Scan for the cell matching the given text and deliver its [X, Y] coordinate at center. 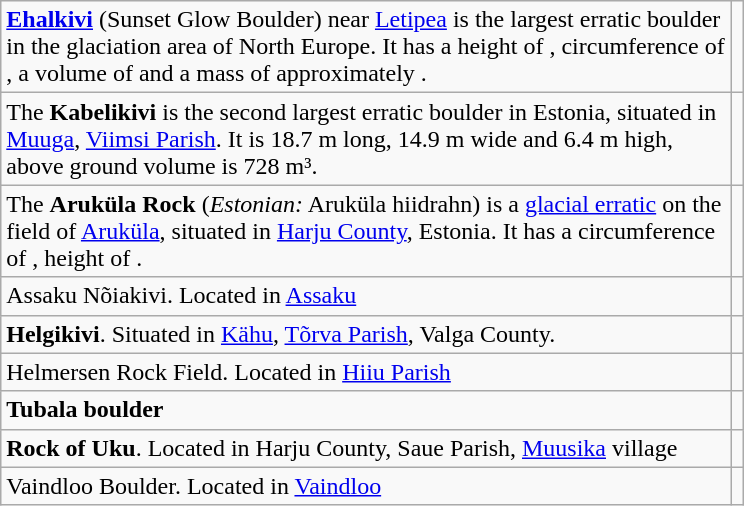
Vaindloo Boulder. Located in Vaindloo [366, 486]
Helmersen Rock Field. Located in Hiiu Parish [366, 372]
Assaku Nõiakivi. Located in Assaku [366, 296]
Rock of Uku. Located in Harju County, Saue Parish, Muusika village [366, 448]
Helgikivi. Situated in Kähu, Tõrva Parish, Valga County. [366, 334]
Tubala boulder [366, 410]
